Return (X, Y) of the center of cell containing provided text 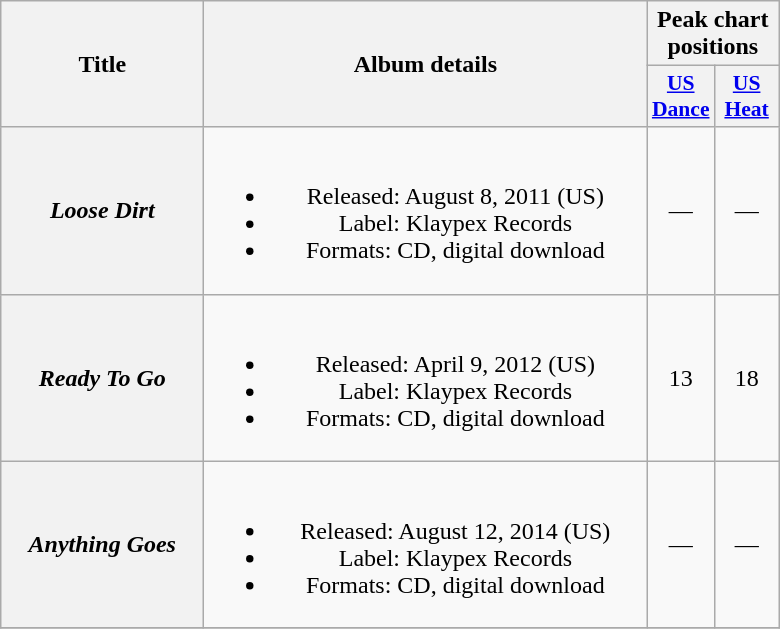
18 (747, 378)
Album details (426, 64)
Peak chart positions (713, 34)
USDance (681, 96)
Ready To Go (102, 378)
Released: August 12, 2014 (US)Label: Klaypex RecordsFormats: CD, digital download (426, 544)
Title (102, 64)
USHeat (747, 96)
Loose Dirt (102, 210)
Anything Goes (102, 544)
Released: August 8, 2011 (US)Label: Klaypex RecordsFormats: CD, digital download (426, 210)
13 (681, 378)
Released: April 9, 2012 (US)Label: Klaypex RecordsFormats: CD, digital download (426, 378)
